Search for the cell housing the specified text and yield its [x, y] center coordinate. 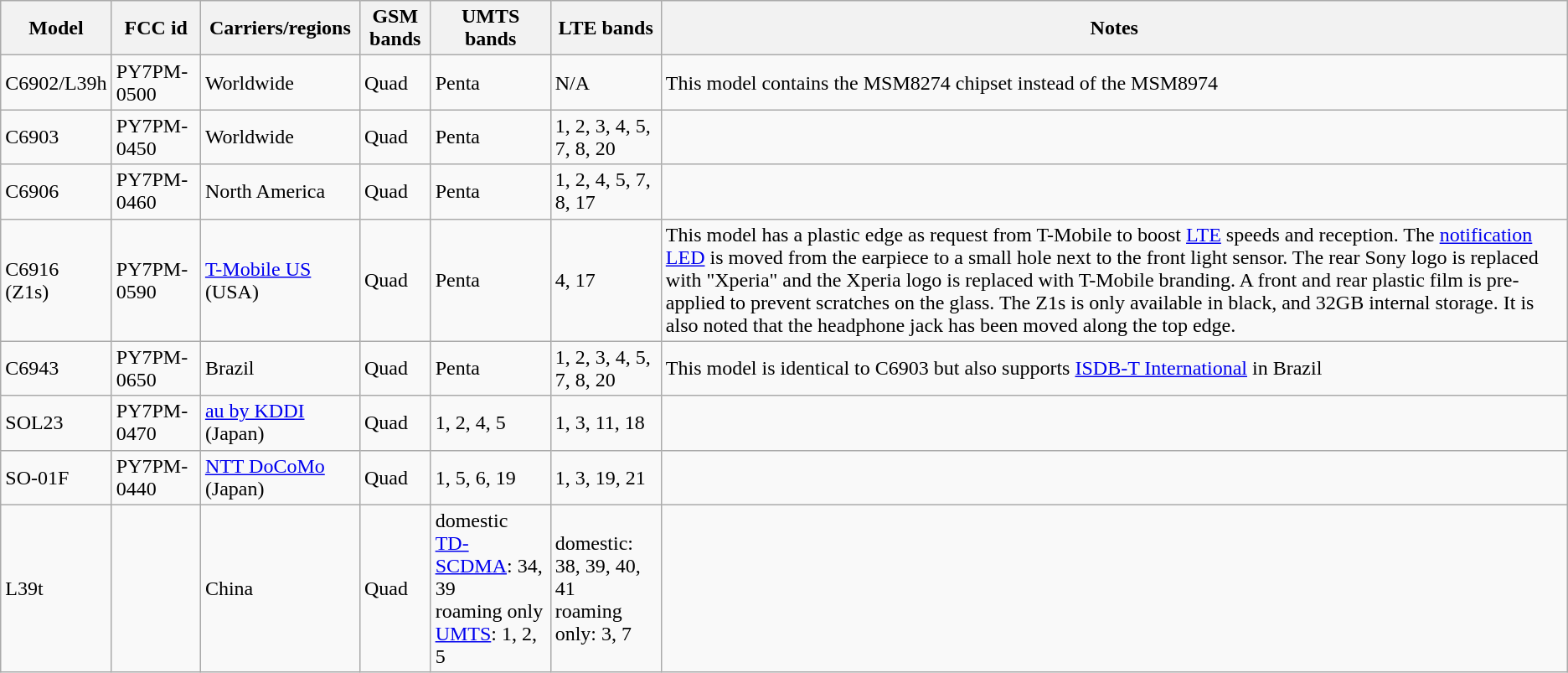
4, 17 [606, 280]
1, 2, 4, 5, 7, 8, 17 [606, 191]
This model is identical to C6903 but also supports ISDB-T International in Brazil [1114, 369]
C6902/L39h [57, 82]
L39t [57, 588]
NTT DoCoMo (Japan) [280, 478]
SOL23 [57, 422]
PY7PM-0500 [156, 82]
This model contains the MSM8274 chipset instead of the MSM8974 [1114, 82]
domestic: 38, 39, 40, 41 roaming only: 3, 7 [606, 588]
SO-01F [57, 478]
T-Mobile US (USA) [280, 280]
GSM bands [395, 28]
PY7PM-0450 [156, 137]
N/A [606, 82]
1, 3, 11, 18 [606, 422]
au by KDDI (Japan) [280, 422]
UMTS bands [491, 28]
LTE bands [606, 28]
Model [57, 28]
Brazil [280, 369]
domestic TD-SCDMA: 34, 39 roaming only UMTS: 1, 2, 5 [491, 588]
Notes [1114, 28]
FCC id [156, 28]
PY7PM-0650 [156, 369]
1, 5, 6, 19 [491, 478]
PY7PM-0460 [156, 191]
PY7PM-0440 [156, 478]
1, 3, 19, 21 [606, 478]
China [280, 588]
C6906 [57, 191]
C6916 (Z1s) [57, 280]
North America [280, 191]
Carriers/regions [280, 28]
C6943 [57, 369]
C6903 [57, 137]
PY7PM-0470 [156, 422]
PY7PM-0590 [156, 280]
1, 2, 4, 5 [491, 422]
